Identify which cell holds the provided text, then report its (x, y) central coordinate. 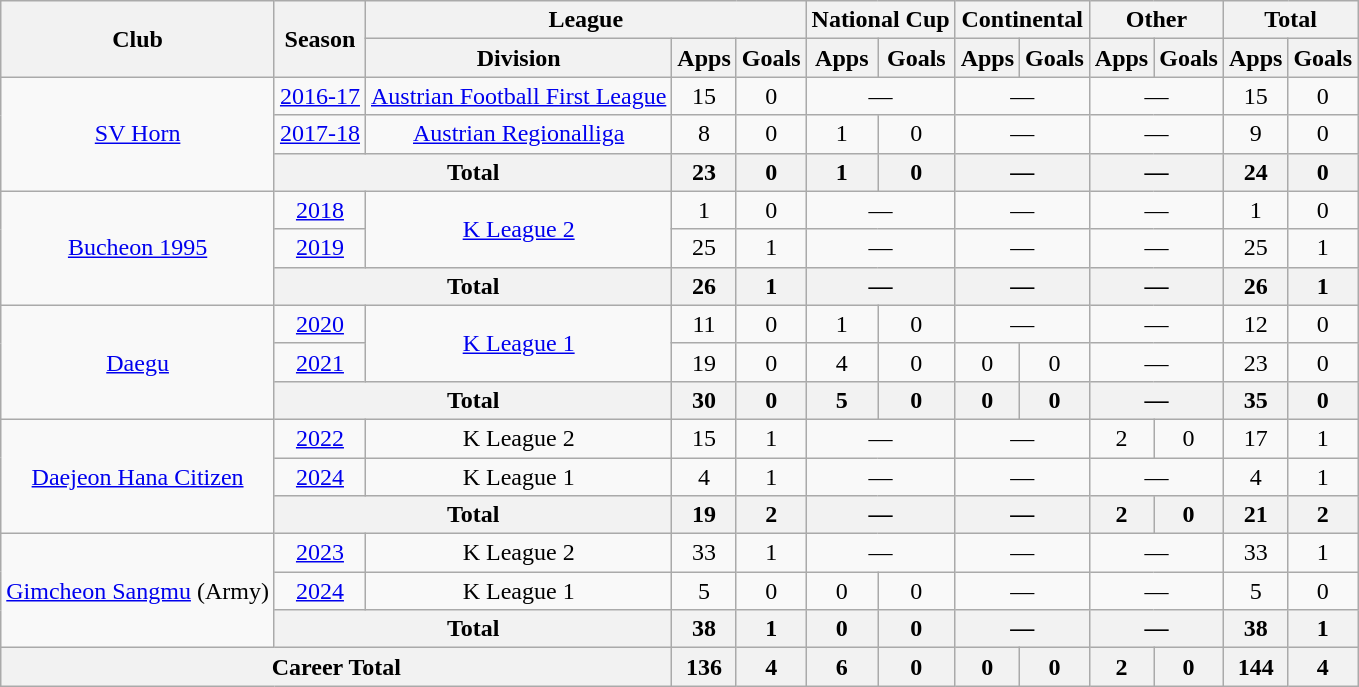
24 (1255, 172)
21 (1255, 515)
Career Total (336, 667)
12 (1255, 324)
2018 (320, 210)
Club (138, 39)
2021 (320, 362)
National Cup (880, 20)
144 (1255, 667)
Division (518, 58)
30 (704, 400)
Daegu (138, 362)
17 (1255, 438)
6 (842, 667)
2016-17 (320, 96)
35 (1255, 400)
9 (1255, 134)
Austrian Football First League (518, 96)
League (586, 20)
8 (704, 134)
Continental (1022, 20)
SV Horn (138, 134)
Bucheon 1995 (138, 248)
2019 (320, 248)
11 (704, 324)
Austrian Regionalliga (518, 134)
Gimcheon Sangmu (Army) (138, 591)
Daejeon Hana Citizen (138, 476)
2023 (320, 553)
Season (320, 39)
2022 (320, 438)
Other (1156, 20)
2020 (320, 324)
2017-18 (320, 134)
136 (704, 667)
